Detect which cell encompasses the target text, then output its [X, Y] center coordinate. 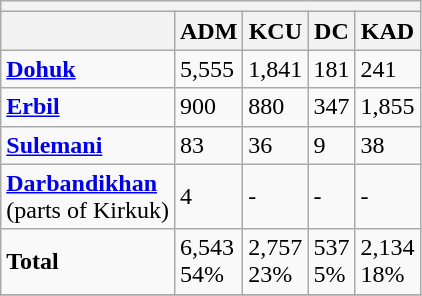
KCU [276, 31]
83 [208, 145]
Sulemani [88, 145]
Erbil [88, 107]
241 [388, 69]
5375% [332, 262]
347 [332, 107]
181 [332, 69]
1,855 [388, 107]
Dohuk [88, 69]
Total [88, 262]
KAD [388, 31]
1,841 [276, 69]
5,555 [208, 69]
9 [332, 145]
880 [276, 107]
Darbandikhan (parts of Kirkuk) [88, 196]
ADM [208, 31]
900 [208, 107]
4 [208, 196]
2,75723% [276, 262]
DC [332, 31]
2,134 18% [388, 262]
36 [276, 145]
6,54354% [208, 262]
38 [388, 145]
